Capture the cell that displays the provided text and extract its [X, Y] central coordinate. 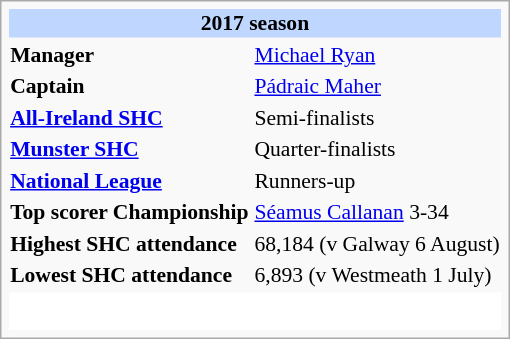
2017 season [256, 23]
Pádraic Maher [377, 86]
Semi-finalists [377, 117]
Captain [130, 86]
6,893 (v Westmeath 1 July) [377, 275]
Michael Ryan [377, 54]
68,184 (v Galway 6 August) [377, 243]
Top scorer Championship [130, 212]
Lowest SHC attendance [130, 275]
National League [130, 180]
Séamus Callanan 3-34 [377, 212]
All-Ireland SHC [130, 117]
Munster SHC [130, 149]
Runners-up [377, 180]
Quarter-finalists [377, 149]
Highest SHC attendance [130, 243]
Manager [130, 54]
